Locate the cell with the specified text and output its (x, y) center coordinate. 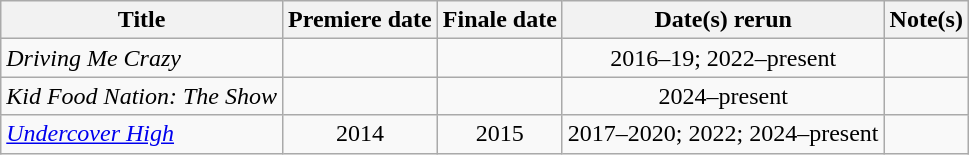
2014 (360, 134)
2024–present (723, 96)
Driving Me Crazy (142, 58)
Kid Food Nation: The Show (142, 96)
2015 (500, 134)
Finale date (500, 20)
Premiere date (360, 20)
2017–2020; 2022; 2024–present (723, 134)
2016–19; 2022–present (723, 58)
Title (142, 20)
Undercover High (142, 134)
Date(s) rerun (723, 20)
Note(s) (926, 20)
